Pinpoint the cell where the given text exists, returning its [X, Y] midpoint coordinate. 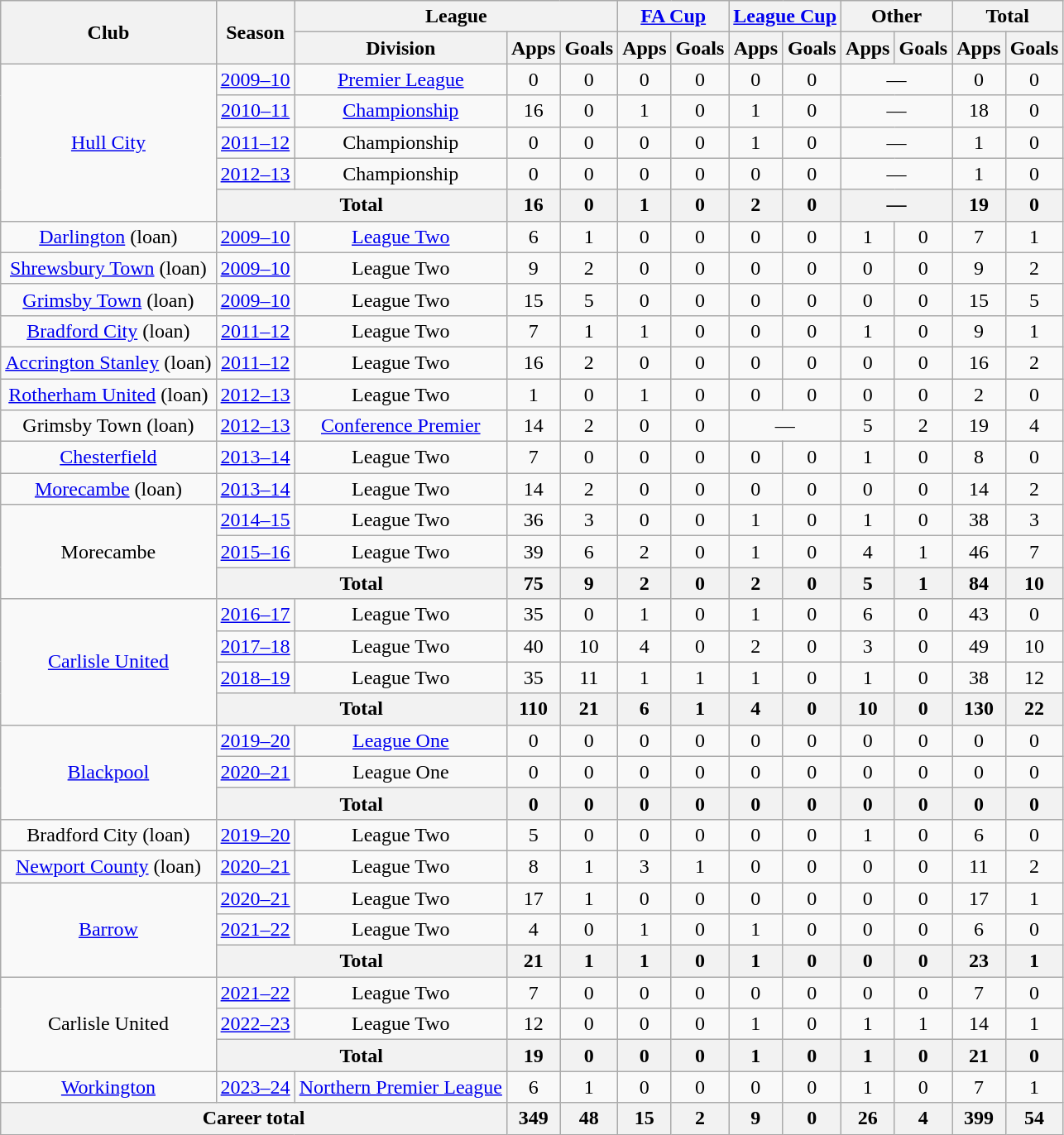
2017–18 [255, 646]
49 [979, 646]
Rotherham United (loan) [108, 395]
Conference Premier [400, 426]
2014–15 [255, 520]
Other [897, 17]
130 [979, 709]
2015–16 [255, 552]
Hull City [108, 142]
22 [1034, 709]
Division [400, 48]
Workington [108, 1087]
43 [979, 615]
Barrow [108, 929]
Shrewsbury Town (loan) [108, 268]
26 [868, 1118]
2023–24 [255, 1087]
League [456, 17]
Chesterfield [108, 457]
2016–17 [255, 615]
39 [533, 552]
2018–19 [255, 678]
Newport County (loan) [108, 866]
110 [533, 709]
399 [979, 1118]
349 [533, 1118]
Blackpool [108, 772]
FA Cup [673, 17]
League Cup [785, 17]
Morecambe [108, 552]
Club [108, 32]
84 [979, 583]
48 [589, 1118]
23 [979, 961]
Career total [254, 1118]
Premier League [400, 79]
Darlington (loan) [108, 237]
75 [533, 583]
Morecambe (loan) [108, 489]
Season [255, 32]
2022–23 [255, 1024]
Northern Premier League [400, 1087]
54 [1034, 1118]
46 [979, 552]
2010–11 [255, 111]
18 [979, 111]
Accrington Stanley (loan) [108, 362]
36 [533, 520]
40 [533, 646]
